Provide the [x, y] coordinate of the cell's center where the given text is located.  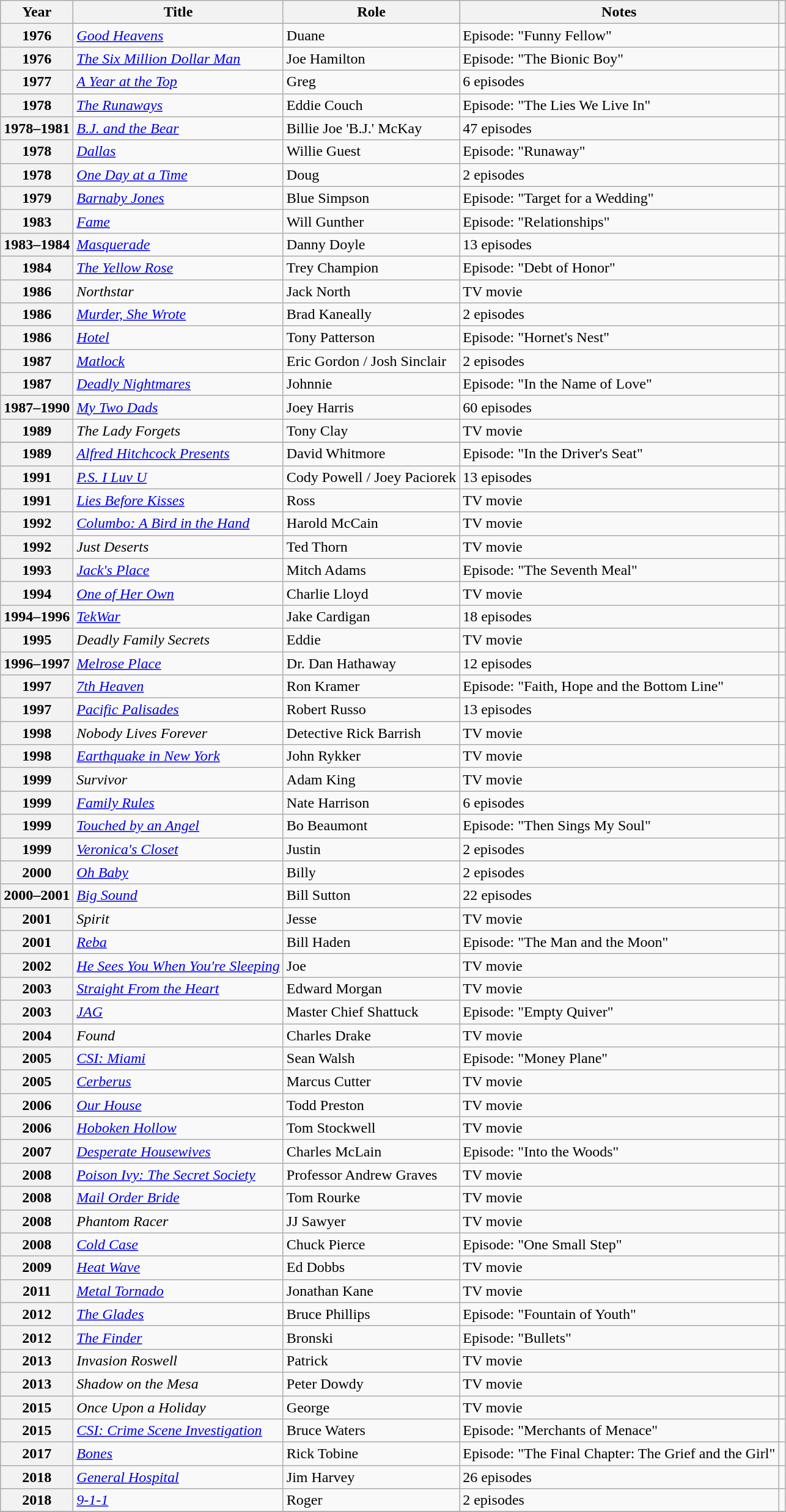
2002 [37, 965]
Justin [371, 849]
Cold Case [178, 1244]
Joey Harris [371, 407]
Joe [371, 965]
Dr. Dan Hathaway [371, 663]
Title [178, 12]
Episode: "Then Sings My Soul" [619, 826]
The Yellow Rose [178, 268]
Charles Drake [371, 1035]
22 episodes [619, 896]
1994–1996 [37, 616]
Spirit [178, 919]
Episode: "Empty Quiver" [619, 1012]
Barnaby Jones [178, 198]
CSI: Miami [178, 1059]
Cody Powell / Joey Paciorek [371, 477]
Episode: "Money Plane" [619, 1059]
Episode: "Faith, Hope and the Bottom Line" [619, 687]
Episode: "The Lies We Live In" [619, 105]
Found [178, 1035]
B.J. and the Bear [178, 128]
The Finder [178, 1337]
Earthquake in New York [178, 756]
The Six Million Dollar Man [178, 59]
Detective Rick Barrish [371, 733]
Bill Haden [371, 942]
CSI: Crime Scene Investigation [178, 1431]
Big Sound [178, 896]
Robert Russo [371, 710]
Oh Baby [178, 872]
Shadow on the Mesa [178, 1384]
1994 [37, 593]
1995 [37, 640]
2000–2001 [37, 896]
9-1-1 [178, 1500]
Eddie Couch [371, 105]
1977 [37, 82]
Episode: "The Bionic Boy" [619, 59]
Episode: "The Seventh Meal" [619, 570]
Family Rules [178, 803]
2000 [37, 872]
2007 [37, 1152]
Patrick [371, 1360]
Bo Beaumont [371, 826]
Adam King [371, 780]
Episode: "Runaway" [619, 152]
Doug [371, 175]
Edward Morgan [371, 988]
2017 [37, 1454]
Joe Hamilton [371, 59]
He Sees You When You're Sleeping [178, 965]
Role [371, 12]
Episode: "Fountain of Youth" [619, 1314]
Poison Ivy: The Secret Society [178, 1175]
Jack's Place [178, 570]
Bones [178, 1454]
Tony Patterson [371, 338]
12 episodes [619, 663]
JAG [178, 1012]
Pacific Palisades [178, 710]
Jake Cardigan [371, 616]
Survivor [178, 780]
Tony Clay [371, 431]
1978–1981 [37, 128]
Bill Sutton [371, 896]
Cerberus [178, 1082]
Nobody Lives Forever [178, 733]
Todd Preston [371, 1105]
Veronica's Closet [178, 849]
Episode: "In the Name of Love" [619, 384]
General Hospital [178, 1477]
One Day at a Time [178, 175]
Columbo: A Bird in the Hand [178, 524]
Ed Dobbs [371, 1268]
Bronski [371, 1337]
Sean Walsh [371, 1059]
Eddie [371, 640]
Episode: "The Final Chapter: The Grief and the Girl" [619, 1454]
Bruce Waters [371, 1431]
Duane [371, 35]
The Runaways [178, 105]
Roger [371, 1500]
Episode: "Debt of Honor" [619, 268]
1979 [37, 198]
Reba [178, 942]
Alfred Hitchcock Presents [178, 454]
Episode: "Hornet's Nest" [619, 338]
Tom Rourke [371, 1198]
Our House [178, 1105]
Ross [371, 500]
Episode: "Merchants of Menace" [619, 1431]
Danny Doyle [371, 244]
47 episodes [619, 128]
David Whitmore [371, 454]
The Glades [178, 1314]
Deadly Family Secrets [178, 640]
Harold McCain [371, 524]
Will Gunther [371, 221]
Episode: "Bullets" [619, 1337]
Lies Before Kisses [178, 500]
1983–1984 [37, 244]
Blue Simpson [371, 198]
Peter Dowdy [371, 1384]
Episode: "One Small Step" [619, 1244]
7th Heaven [178, 687]
Metal Tornado [178, 1291]
George [371, 1407]
Episode: "The Man and the Moon" [619, 942]
One of Her Own [178, 593]
26 episodes [619, 1477]
John Rykker [371, 756]
1983 [37, 221]
Desperate Housewives [178, 1152]
Mail Order Bride [178, 1198]
Nate Harrison [371, 803]
Hotel [178, 338]
Episode: "Into the Woods" [619, 1152]
Episode: "Relationships" [619, 221]
Ron Kramer [371, 687]
18 episodes [619, 616]
Phantom Racer [178, 1221]
Episode: "Target for a Wedding" [619, 198]
Tom Stockwell [371, 1128]
1996–1997 [37, 663]
Jack North [371, 291]
Master Chief Shattuck [371, 1012]
Hoboken Hollow [178, 1128]
Billie Joe 'B.J.' McKay [371, 128]
Jim Harvey [371, 1477]
Notes [619, 12]
Deadly Nightmares [178, 384]
My Two Dads [178, 407]
Heat Wave [178, 1268]
Charles McLain [371, 1152]
TekWar [178, 616]
Eric Gordon / Josh Sinclair [371, 361]
Once Upon a Holiday [178, 1407]
Episode: "Funny Fellow" [619, 35]
2004 [37, 1035]
Melrose Place [178, 663]
Mitch Adams [371, 570]
Brad Kaneally [371, 315]
1993 [37, 570]
JJ Sawyer [371, 1221]
Marcus Cutter [371, 1082]
Good Heavens [178, 35]
Greg [371, 82]
Masquerade [178, 244]
The Lady Forgets [178, 431]
Northstar [178, 291]
Matlock [178, 361]
Year [37, 12]
Billy [371, 872]
Bruce Phillips [371, 1314]
Dallas [178, 152]
Straight From the Heart [178, 988]
Jonathan Kane [371, 1291]
Charlie Lloyd [371, 593]
A Year at the Top [178, 82]
60 episodes [619, 407]
Johnnie [371, 384]
Touched by an Angel [178, 826]
Professor Andrew Graves [371, 1175]
2011 [37, 1291]
1984 [37, 268]
Trey Champion [371, 268]
Just Deserts [178, 547]
Rick Tobine [371, 1454]
Ted Thorn [371, 547]
Fame [178, 221]
P.S. I Luv U [178, 477]
1987–1990 [37, 407]
Murder, She Wrote [178, 315]
Invasion Roswell [178, 1360]
Willie Guest [371, 152]
Chuck Pierce [371, 1244]
Episode: "In the Driver's Seat" [619, 454]
2009 [37, 1268]
Jesse [371, 919]
